Identify which cell holds the provided text, then report its [X, Y] central coordinate. 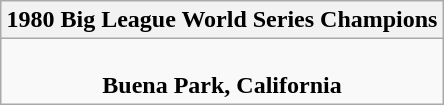
Buena Park, California [222, 72]
1980 Big League World Series Champions [222, 20]
